Search for the cell housing the specified text and yield its [X, Y] center coordinate. 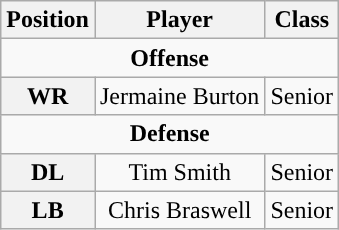
Position [48, 20]
Player [179, 20]
WR [48, 96]
Defense [170, 134]
Offense [170, 58]
Tim Smith [179, 172]
DL [48, 172]
Jermaine Burton [179, 96]
Chris Braswell [179, 210]
LB [48, 210]
Class [302, 20]
